Search for the cell housing the specified text and yield its [x, y] center coordinate. 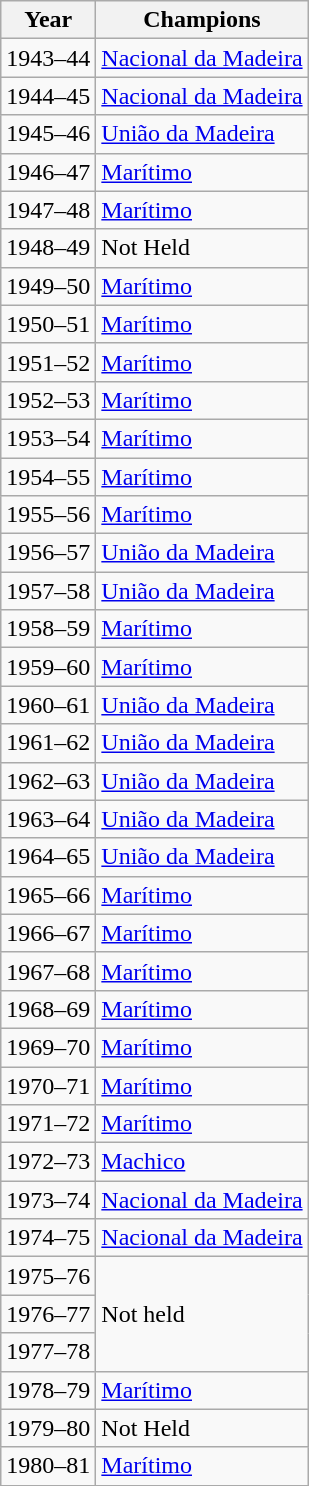
Year [48, 20]
1948–49 [48, 248]
1977–78 [48, 1352]
1952–53 [48, 400]
1946–47 [48, 172]
1950–51 [48, 324]
1945–46 [48, 134]
1947–48 [48, 210]
1949–50 [48, 286]
1965–66 [48, 895]
1969–70 [48, 1047]
1943–44 [48, 58]
1960–61 [48, 705]
1959–60 [48, 667]
1956–57 [48, 553]
1957–58 [48, 591]
1962–63 [48, 781]
1971–72 [48, 1124]
1961–62 [48, 743]
1944–45 [48, 96]
Champions [202, 20]
1958–59 [48, 629]
1973–74 [48, 1200]
1968–69 [48, 1009]
1964–65 [48, 857]
1963–64 [48, 819]
1976–77 [48, 1314]
Machico [202, 1162]
1972–73 [48, 1162]
1979–80 [48, 1428]
1967–68 [48, 971]
1953–54 [48, 438]
1951–52 [48, 362]
1970–71 [48, 1085]
1980–81 [48, 1466]
1966–67 [48, 933]
1974–75 [48, 1238]
Not held [202, 1314]
1954–55 [48, 477]
1978–79 [48, 1390]
1975–76 [48, 1276]
1955–56 [48, 515]
